Capture the cell that displays the provided text and extract its (X, Y) central coordinate. 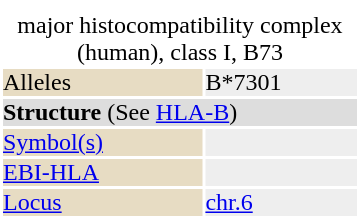
B*7301 (281, 82)
Locus (102, 202)
Structure (See HLA-B) (180, 112)
chr.6 (281, 202)
EBI-HLA (102, 172)
major histocompatibility complex (human), class I, B73 (180, 39)
Symbol(s) (102, 142)
Alleles (102, 82)
